Extract the (X, Y) coordinate from the center of the cell holding the provided text.  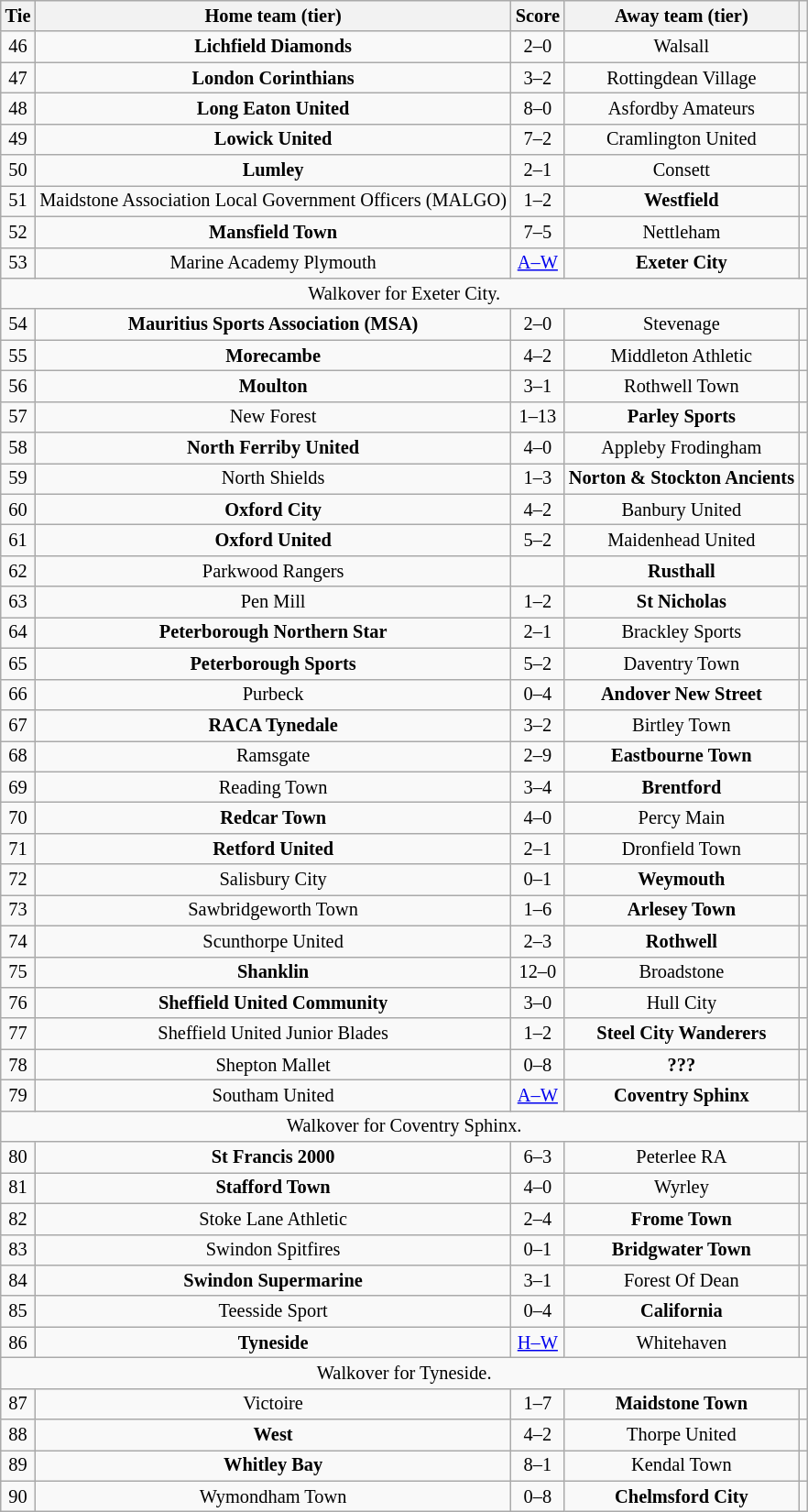
Oxford United (273, 540)
89 (18, 1465)
Parley Sports (682, 417)
60 (18, 509)
Retford United (273, 849)
RACA Tynedale (273, 725)
51 (18, 201)
85 (18, 1311)
52 (18, 232)
Home team (tier) (273, 16)
80 (18, 1157)
Walkover for Coventry Sphinx. (405, 1126)
6–3 (538, 1157)
Mauritius Sports Association (MSA) (273, 324)
Maidstone Association Local Government Officers (MALGO) (273, 201)
Whitehaven (682, 1342)
76 (18, 1003)
81 (18, 1188)
1–7 (538, 1404)
71 (18, 849)
Brackley Sports (682, 632)
64 (18, 632)
Purbeck (273, 695)
Coventry Sphinx (682, 1095)
Sheffield United Junior Blades (273, 1034)
Arlesey Town (682, 910)
Exeter City (682, 263)
Rothwell (682, 941)
Swindon Spitfires (273, 1250)
69 (18, 787)
Marine Academy Plymouth (273, 263)
87 (18, 1404)
2–9 (538, 756)
Walkover for Exeter City. (405, 293)
Middleton Athletic (682, 356)
48 (18, 108)
Brentford (682, 787)
Pen Mill (273, 602)
North Shields (273, 478)
California (682, 1311)
Daventry Town (682, 663)
Wyrley (682, 1188)
Consett (682, 170)
Redcar Town (273, 817)
North Ferriby United (273, 448)
Victoire (273, 1404)
Moulton (273, 386)
90 (18, 1496)
62 (18, 571)
Whitley Bay (273, 1465)
83 (18, 1250)
47 (18, 78)
Steel City Wanderers (682, 1034)
West (273, 1435)
London Corinthians (273, 78)
Long Eaton United (273, 108)
Peterborough Northern Star (273, 632)
82 (18, 1219)
77 (18, 1034)
1–6 (538, 910)
Hull City (682, 1003)
Stevenage (682, 324)
8–1 (538, 1465)
78 (18, 1065)
Lowick United (273, 139)
Reading Town (273, 787)
73 (18, 910)
59 (18, 478)
Chelmsford City (682, 1496)
Oxford City (273, 509)
84 (18, 1280)
Tyneside (273, 1342)
Walkover for Tyneside. (405, 1373)
70 (18, 817)
Sawbridgeworth Town (273, 910)
Appleby Frodingham (682, 448)
Morecambe (273, 356)
Frome Town (682, 1219)
Lumley (273, 170)
Ramsgate (273, 756)
Southam United (273, 1095)
54 (18, 324)
Mansfield Town (273, 232)
8–0 (538, 108)
Wymondham Town (273, 1496)
2–3 (538, 941)
Kendal Town (682, 1465)
Westfield (682, 201)
St Nicholas (682, 602)
Peterlee RA (682, 1157)
Shepton Mallet (273, 1065)
Away team (tier) (682, 16)
53 (18, 263)
3–0 (538, 1003)
56 (18, 386)
Teesside Sport (273, 1311)
86 (18, 1342)
H–W (538, 1342)
Rothwell Town (682, 386)
Rusthall (682, 571)
46 (18, 47)
Norton & Stockton Ancients (682, 478)
Shanklin (273, 972)
75 (18, 972)
Forest Of Dean (682, 1280)
Bridgwater Town (682, 1250)
Maidstone Town (682, 1404)
Thorpe United (682, 1435)
Walsall (682, 47)
88 (18, 1435)
Stoke Lane Athletic (273, 1219)
1–3 (538, 478)
Eastbourne Town (682, 756)
Birtley Town (682, 725)
72 (18, 880)
Andover New Street (682, 695)
Peterborough Sports (273, 663)
Dronfield Town (682, 849)
7–5 (538, 232)
Lichfield Diamonds (273, 47)
2–4 (538, 1219)
Parkwood Rangers (273, 571)
65 (18, 663)
Broadstone (682, 972)
Scunthorpe United (273, 941)
??? (682, 1065)
61 (18, 540)
57 (18, 417)
74 (18, 941)
Weymouth (682, 880)
55 (18, 356)
St Francis 2000 (273, 1157)
Maidenhead United (682, 540)
Sheffield United Community (273, 1003)
Cramlington United (682, 139)
49 (18, 139)
68 (18, 756)
63 (18, 602)
66 (18, 695)
Score (538, 16)
Swindon Supermarine (273, 1280)
Salisbury City (273, 880)
Stafford Town (273, 1188)
Percy Main (682, 817)
Asfordby Amateurs (682, 108)
Banbury United (682, 509)
1–13 (538, 417)
7–2 (538, 139)
58 (18, 448)
Rottingdean Village (682, 78)
3–4 (538, 787)
12–0 (538, 972)
50 (18, 170)
67 (18, 725)
New Forest (273, 417)
79 (18, 1095)
Tie (18, 16)
Nettleham (682, 232)
